From the cell containing the given text, extract its center point as (x, y) coordinate. 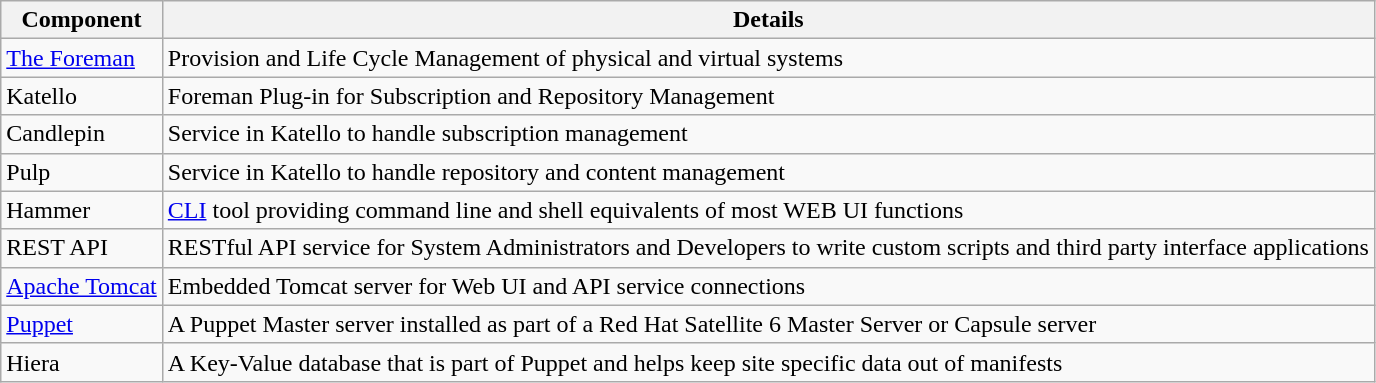
CLI tool providing command line and shell equivalents of most WEB UI functions (768, 210)
Service in Katello to handle repository and content management (768, 172)
RESTful API service for System Administrators and Developers to write custom scripts and third party interface applications (768, 248)
Apache Tomcat (82, 286)
A Puppet Master server installed as part of a Red Hat Satellite 6 Master Server or Capsule server (768, 324)
Pulp (82, 172)
Candlepin (82, 134)
Component (82, 20)
Hammer (82, 210)
Details (768, 20)
A Key-Value database that is part of Puppet and helps keep site specific data out of manifests (768, 362)
Hiera (82, 362)
Embedded Tomcat server for Web UI and API service connections (768, 286)
The Foreman (82, 58)
Provision and Life Cycle Management of physical and virtual systems (768, 58)
Service in Katello to handle subscription management (768, 134)
REST API (82, 248)
Foreman Plug-in for Subscription and Repository Management (768, 96)
Puppet (82, 324)
Katello (82, 96)
